From the cell containing the given text, extract its center point as [X, Y] coordinate. 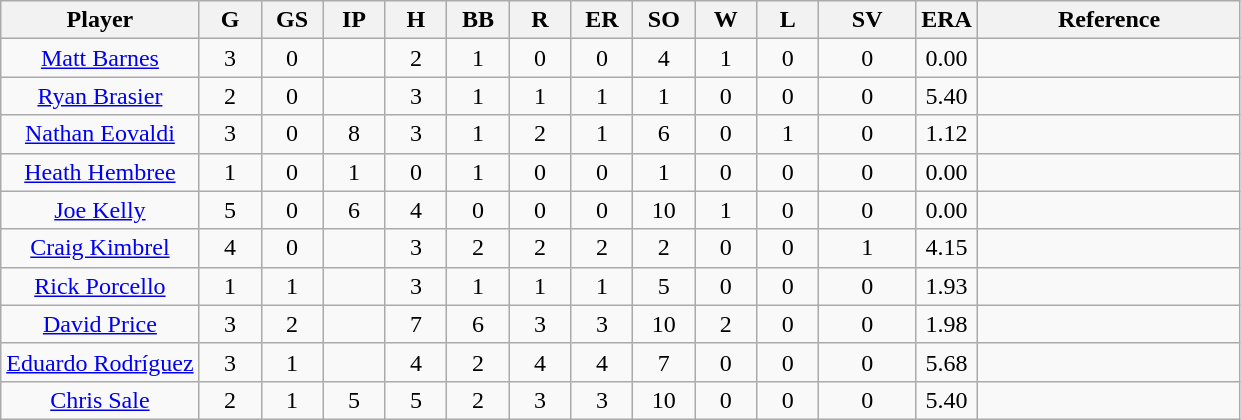
G [230, 20]
Reference [1110, 20]
1.93 [947, 286]
GS [292, 20]
L [788, 20]
Player [100, 20]
Eduardo Rodríguez [100, 362]
1.98 [947, 324]
Heath Hembree [100, 172]
David Price [100, 324]
Joe Kelly [100, 210]
Rick Porcello [100, 286]
Nathan Eovaldi [100, 134]
ERA [947, 20]
Ryan Brasier [100, 96]
SO [664, 20]
4.15 [947, 248]
BB [478, 20]
ER [602, 20]
Craig Kimbrel [100, 248]
Chris Sale [100, 400]
8 [354, 134]
5.68 [947, 362]
R [540, 20]
SV [868, 20]
1.12 [947, 134]
H [416, 20]
Matt Barnes [100, 58]
W [726, 20]
IP [354, 20]
